Search for the cell housing the specified text and yield its [x, y] center coordinate. 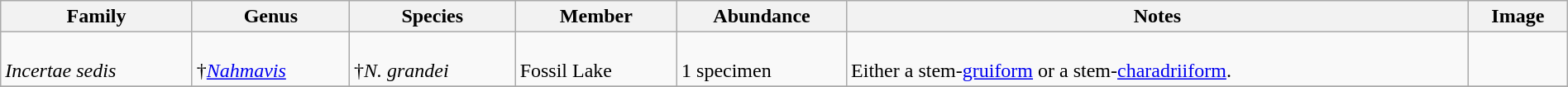
Either a stem-gruiform or a stem-charadriiform. [1158, 60]
Genus [270, 17]
Species [432, 17]
Image [1518, 17]
Family [97, 17]
†Nahmavis [270, 60]
Abundance [762, 17]
Notes [1158, 17]
Incertae sedis [97, 60]
Fossil Lake [595, 60]
1 specimen [762, 60]
†N. grandei [432, 60]
Member [595, 17]
